Pinpoint the cell where the given text exists, returning its [x, y] midpoint coordinate. 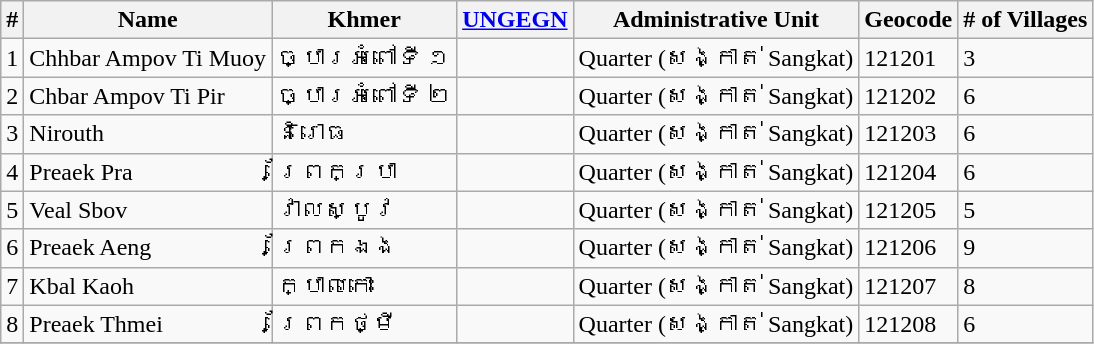
Preaek Pra [148, 172]
# of Villages [1026, 20]
Chbar Ampov Ti Pir [148, 96]
121202 [908, 96]
Khmer [364, 20]
Geocode [908, 20]
ព្រែកថ្មី [364, 324]
Kbal Kaoh [148, 286]
Nirouth [148, 134]
9 [1026, 248]
ព្រែកប្រា [364, 172]
121206 [908, 248]
121203 [908, 134]
និរោធ [364, 134]
UNGEGN [515, 20]
Administrative Unit [716, 20]
Chhbar Ampov Ti Muoy [148, 58]
121207 [908, 286]
121201 [908, 58]
4 [12, 172]
ក្បាលកោះ [364, 286]
121204 [908, 172]
# [12, 20]
ច្បារអំពៅទី ១ [364, 58]
121208 [908, 324]
ព្រែកឯង [364, 248]
Name [148, 20]
2 [12, 96]
121205 [908, 210]
7 [12, 286]
វាលស្បូវ [364, 210]
ច្បារអំពៅទី ២ [364, 96]
1 [12, 58]
Preaek Aeng [148, 248]
Veal Sbov [148, 210]
Preaek Thmei [148, 324]
